Provide the [X, Y] coordinate of the cell's center where the given text is located.  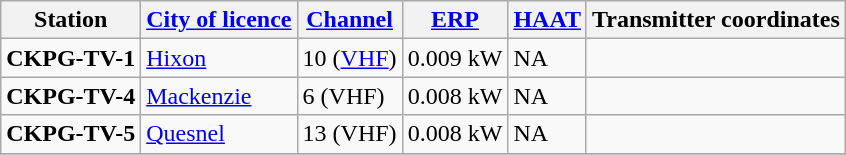
ERP [455, 20]
10 (VHF) [350, 58]
CKPG-TV-1 [71, 58]
HAAT [548, 20]
CKPG-TV-5 [71, 134]
6 (VHF) [350, 96]
Mackenzie [219, 96]
Channel [350, 20]
City of licence [219, 20]
Transmitter coordinates [716, 20]
Station [71, 20]
Quesnel [219, 134]
Hixon [219, 58]
CKPG-TV-4 [71, 96]
13 (VHF) [350, 134]
0.009 kW [455, 58]
